Find where the given text appears and provide that cell's center as (X, Y) coordinate. 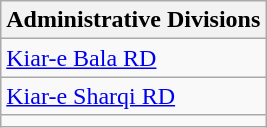
Administrative Divisions (134, 20)
Kiar-e Sharqi RD (134, 96)
Kiar-e Bala RD (134, 58)
